For the text-containing cell, return its midpoint in [X, Y] coordinate format. 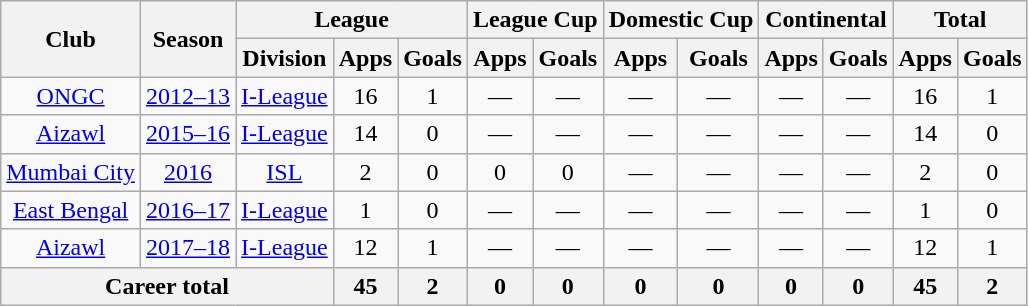
Total [960, 20]
2012–13 [188, 96]
ISL [285, 172]
Season [188, 39]
2015–16 [188, 134]
East Bengal [71, 210]
Continental [826, 20]
League Cup [535, 20]
2016 [188, 172]
ONGC [71, 96]
Club [71, 39]
2016–17 [188, 210]
Career total [167, 286]
Domestic Cup [681, 20]
2017–18 [188, 248]
League [352, 20]
Division [285, 58]
Mumbai City [71, 172]
